Locate the cell with the specified text and output its [X, Y] center coordinate. 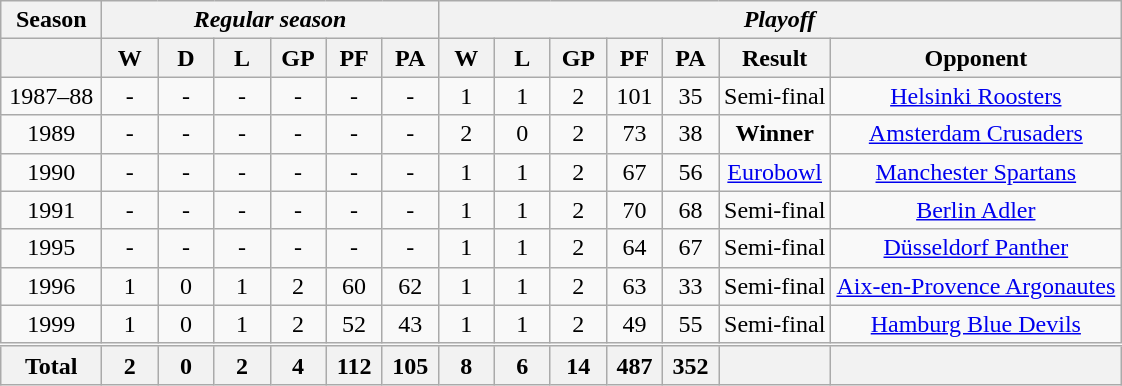
1995 [52, 248]
63 [634, 286]
101 [634, 96]
Playoff [780, 20]
56 [690, 172]
33 [690, 286]
Berlin Adler [976, 210]
8 [466, 365]
1987–88 [52, 96]
Winner [774, 134]
6 [522, 365]
1996 [52, 286]
Opponent [976, 58]
Result [774, 58]
Amsterdam Crusaders [976, 134]
Season [52, 20]
Aix-en-Provence Argonautes [976, 286]
1989 [52, 134]
1999 [52, 325]
Total [52, 365]
4 [298, 365]
70 [634, 210]
Helsinki Roosters [976, 96]
1990 [52, 172]
105 [410, 365]
38 [690, 134]
68 [690, 210]
73 [634, 134]
1991 [52, 210]
14 [578, 365]
35 [690, 96]
Eurobowl [774, 172]
D [186, 58]
60 [354, 286]
112 [354, 365]
Regular season [270, 20]
487 [634, 365]
Manchester Spartans [976, 172]
64 [634, 248]
Hamburg Blue Devils [976, 325]
Düsseldorf Panther [976, 248]
43 [410, 325]
352 [690, 365]
62 [410, 286]
49 [634, 325]
55 [690, 325]
52 [354, 325]
